Return the [x, y] coordinate for the center point of the cell that contains the specified text.  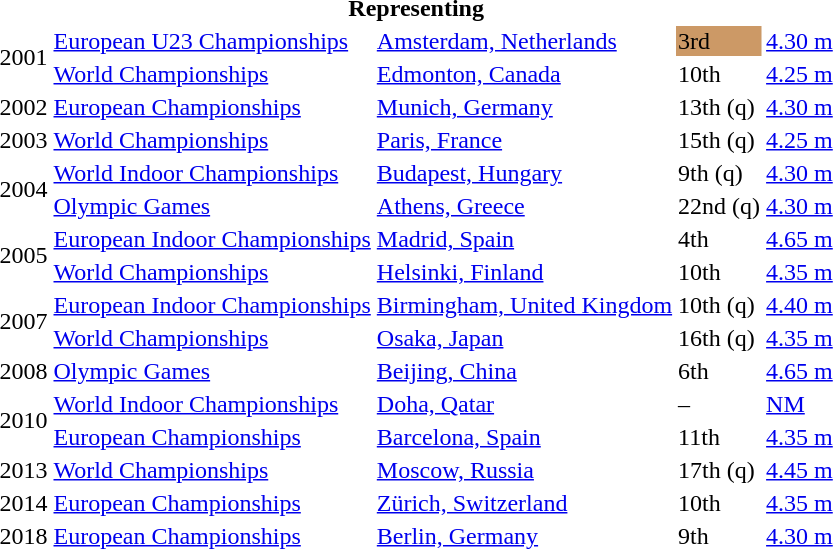
Zürich, Switzerland [524, 503]
15th (q) [720, 140]
Helsinki, Finland [524, 272]
Doha, Qatar [524, 404]
Beijing, China [524, 371]
11th [720, 437]
Paris, France [524, 140]
22nd (q) [720, 206]
17th (q) [720, 470]
European U23 Championships [212, 41]
Birmingham, United Kingdom [524, 305]
Munich, Germany [524, 107]
3rd [720, 41]
16th (q) [720, 338]
Athens, Greece [524, 206]
Osaka, Japan [524, 338]
Madrid, Spain [524, 239]
Moscow, Russia [524, 470]
10th (q) [720, 305]
Barcelona, Spain [524, 437]
6th [720, 371]
9th (q) [720, 173]
Amsterdam, Netherlands [524, 41]
4th [720, 239]
– [720, 404]
13th (q) [720, 107]
Edmonton, Canada [524, 74]
Budapest, Hungary [524, 173]
